For the text-containing cell, return its midpoint in (x, y) coordinate format. 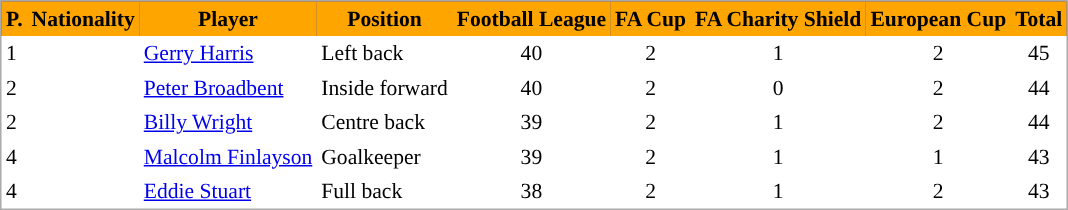
45 (1039, 53)
Position (384, 19)
Full back (384, 191)
Billy Wright (228, 122)
Left back (384, 53)
P. (15, 19)
Peter Broadbent (228, 87)
European Cup (938, 19)
Nationality (83, 19)
Total (1039, 19)
Malcolm Finlayson (228, 157)
Football League (531, 19)
FA Cup (651, 19)
FA Charity Shield (778, 19)
Centre back (384, 122)
Goalkeeper (384, 157)
Eddie Stuart (228, 191)
Inside forward (384, 87)
Gerry Harris (228, 53)
0 (778, 87)
Player (228, 19)
38 (531, 191)
